Output the (X, Y) coordinate of the center of the cell containing the given text.  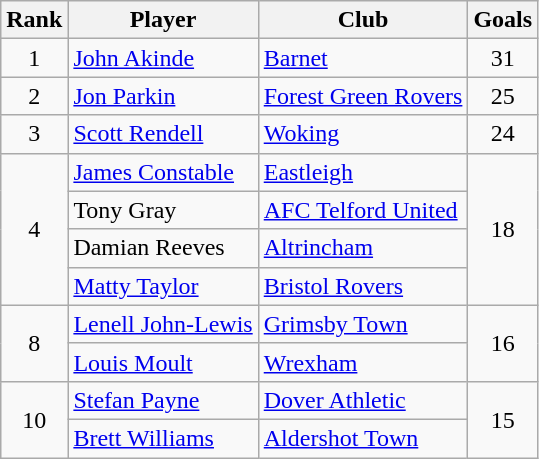
Jon Parkin (163, 96)
James Constable (163, 172)
Club (363, 20)
18 (503, 229)
Barnet (363, 58)
3 (34, 134)
Stefan Payne (163, 400)
31 (503, 58)
10 (34, 419)
16 (503, 343)
AFC Telford United (363, 210)
Matty Taylor (163, 286)
24 (503, 134)
Dover Athletic (363, 400)
Louis Moult (163, 362)
Tony Gray (163, 210)
Wrexham (363, 362)
8 (34, 343)
Lenell John-Lewis (163, 324)
Altrincham (363, 248)
Rank (34, 20)
2 (34, 96)
Aldershot Town (363, 438)
Bristol Rovers (363, 286)
John Akinde (163, 58)
Scott Rendell (163, 134)
Brett Williams (163, 438)
15 (503, 419)
Forest Green Rovers (363, 96)
Goals (503, 20)
Woking (363, 134)
1 (34, 58)
25 (503, 96)
Player (163, 20)
4 (34, 229)
Grimsby Town (363, 324)
Damian Reeves (163, 248)
Eastleigh (363, 172)
